Determine the [X, Y] coordinate at the center of the cell enclosing the given text.  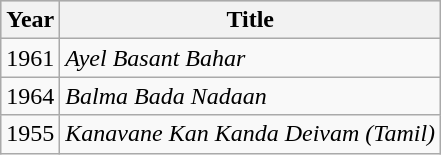
Title [250, 20]
Balma Bada Nadaan [250, 96]
Kanavane Kan Kanda Deivam (Tamil) [250, 134]
Ayel Basant Bahar [250, 58]
1964 [30, 96]
Year [30, 20]
1961 [30, 58]
1955 [30, 134]
